Identify which cell holds the provided text, then report its (x, y) central coordinate. 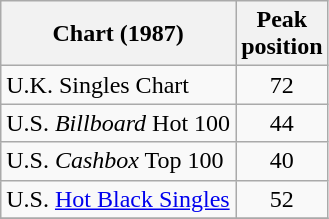
44 (282, 123)
72 (282, 85)
40 (282, 161)
U.K. Singles Chart (118, 85)
U.S. Cashbox Top 100 (118, 161)
U.S. Hot Black Singles (118, 199)
Peakposition (282, 34)
U.S. Billboard Hot 100 (118, 123)
Chart (1987) (118, 34)
52 (282, 199)
